For the text-containing cell, return its midpoint in (x, y) coordinate format. 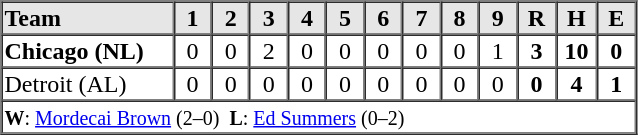
7 (421, 18)
E (616, 18)
9 (498, 18)
6 (383, 18)
H (576, 18)
W: Mordecai Brown (2–0) L: Ed Summers (0–2) (319, 116)
Chicago (NL) (88, 50)
10 (576, 50)
Team (88, 18)
8 (459, 18)
R (536, 18)
5 (345, 18)
Detroit (AL) (88, 84)
